From the cell containing the given text, extract its center point as (x, y) coordinate. 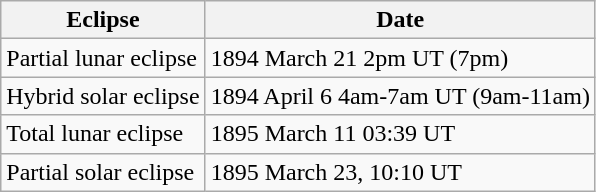
1894 March 21 2pm UT (7pm) (400, 58)
Partial lunar eclipse (103, 58)
Date (400, 20)
Partial solar eclipse (103, 172)
Eclipse (103, 20)
Total lunar eclipse (103, 134)
1895 March 23, 10:10 UT (400, 172)
Hybrid solar eclipse (103, 96)
1895 March 11 03:39 UT (400, 134)
1894 April 6 4am-7am UT (9am-11am) (400, 96)
